For the text-containing cell, return its midpoint in [x, y] coordinate format. 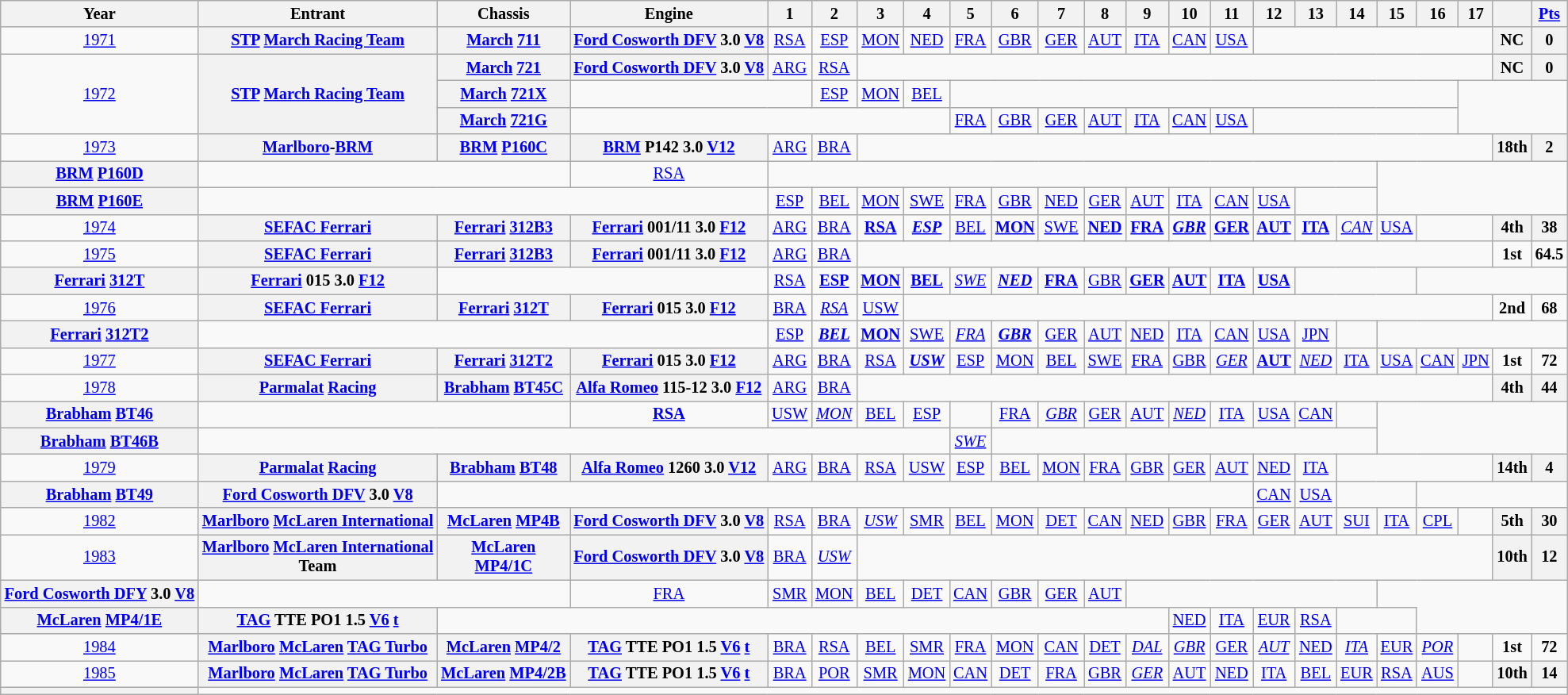
CPL [1437, 521]
2nd [1512, 308]
Entrant [317, 13]
AUS [1437, 674]
McLaren MP4/1E [100, 620]
BRM P160E [100, 201]
1974 [100, 228]
8 [1106, 13]
1984 [100, 647]
McLaren MP4/1C [503, 557]
1978 [100, 388]
BRM P160D [100, 174]
5th [1512, 521]
1983 [100, 557]
10 [1190, 13]
1977 [100, 361]
16 [1437, 13]
Marlboro-BRM [317, 148]
Alfa Romeo 115-12 3.0 F12 [669, 388]
1985 [100, 674]
68 [1550, 308]
5 [971, 13]
Chassis [503, 13]
1979 [100, 467]
6 [1015, 13]
March 711 [503, 40]
Alfa Romeo 1260 3.0 V12 [669, 467]
1982 [100, 521]
1972 [100, 94]
SUI [1356, 521]
38 [1550, 228]
11 [1232, 13]
Brabham BT45C [503, 388]
BRM P142 3.0 V12 [669, 148]
Brabham BT46B [100, 441]
1976 [100, 308]
Brabham BT46 [100, 414]
14th [1512, 467]
1973 [100, 148]
March 721G [503, 121]
Year [100, 13]
44 [1550, 388]
DAL [1147, 647]
Marlboro McLaren International [317, 521]
64.5 [1550, 254]
30 [1550, 521]
McLaren MP4/2B [503, 674]
1971 [100, 40]
McLaren MP4/2 [503, 647]
McLaren MP4B [503, 521]
Engine [669, 13]
9 [1147, 13]
March 721 [503, 67]
7 [1061, 13]
3 [880, 13]
1 [790, 13]
Brabham BT49 [100, 494]
Pts [1550, 13]
1975 [100, 254]
18th [1512, 148]
March 721X [503, 94]
Ford Cosworth DFY 3.0 V8 [100, 593]
Marlboro McLaren International Team [317, 557]
BRM P160C [503, 148]
Brabham BT48 [503, 467]
15 [1397, 13]
17 [1476, 13]
13 [1315, 13]
